Capture the cell that displays the provided text and extract its (X, Y) central coordinate. 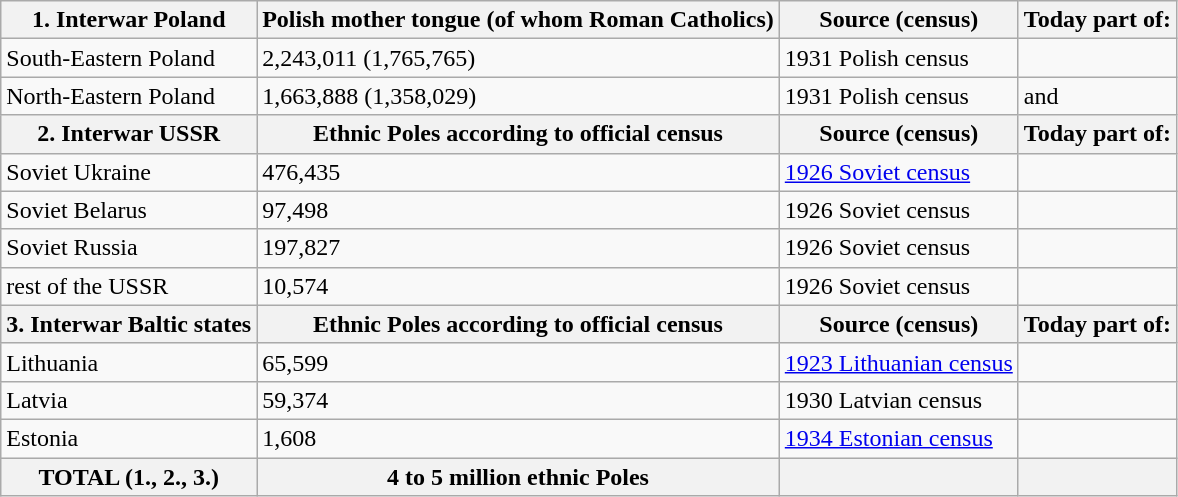
North-Eastern Poland (129, 96)
Soviet Russia (129, 248)
South-Eastern Poland (129, 58)
Soviet Ukraine (129, 172)
Polish mother tongue (of whom Roman Catholics) (518, 20)
59,374 (518, 400)
65,599 (518, 362)
1934 Estonian census (898, 438)
1,608 (518, 438)
10,574 (518, 286)
2. Interwar USSR (129, 134)
197,827 (518, 248)
1930 Latvian census (898, 400)
1,663,888 (1,358,029) (518, 96)
and (1097, 96)
4 to 5 million ethnic Poles (518, 477)
Soviet Belarus (129, 210)
Lithuania (129, 362)
Estonia (129, 438)
1923 Lithuanian census (898, 362)
rest of the USSR (129, 286)
2,243,011 (1,765,765) (518, 58)
97,498 (518, 210)
TOTAL (1., 2., 3.) (129, 477)
3. Interwar Baltic states (129, 324)
Latvia (129, 400)
1. Interwar Poland (129, 20)
476,435 (518, 172)
